Capture the cell that displays the provided text and extract its [x, y] central coordinate. 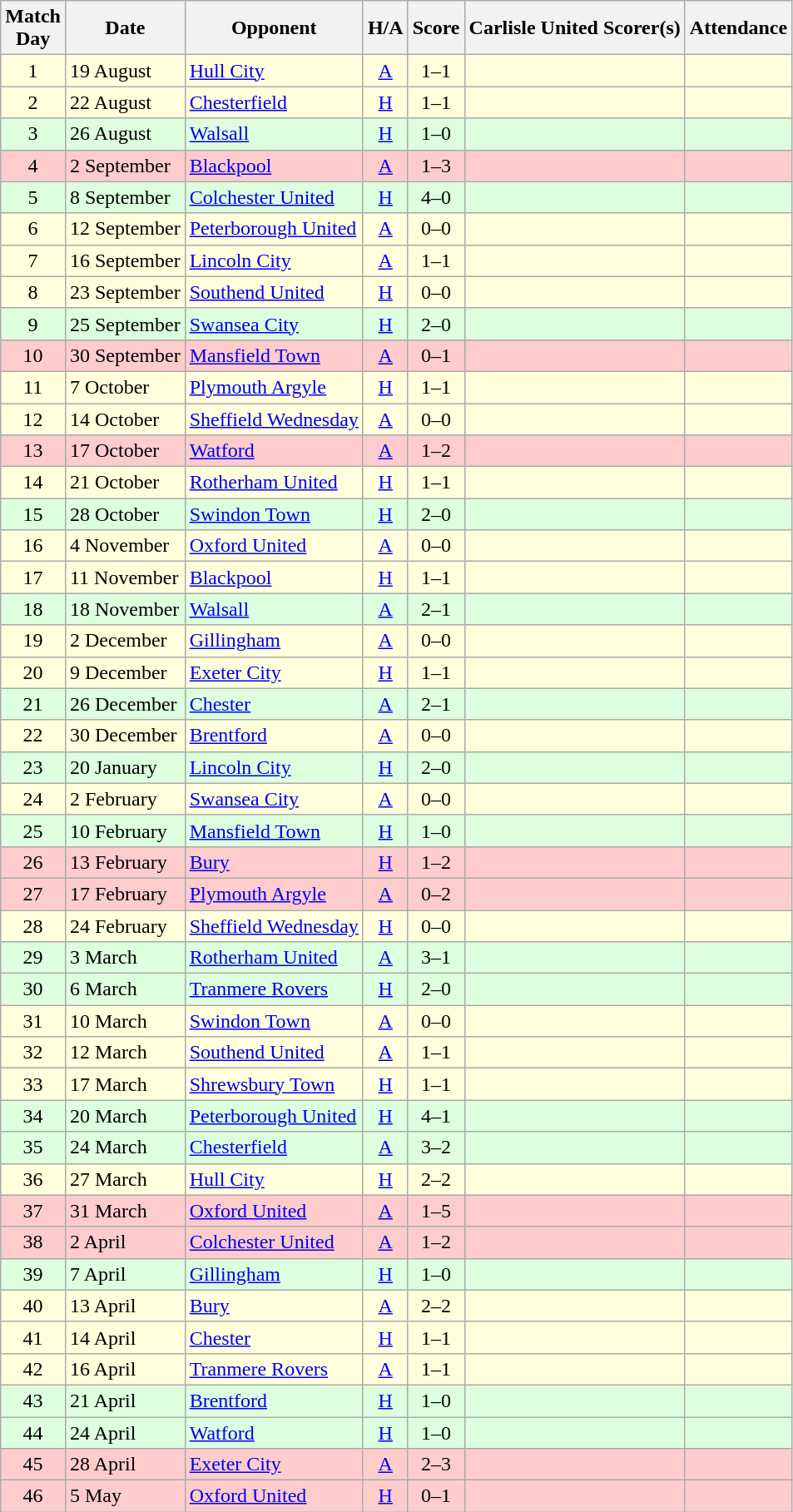
28 [33, 926]
25 [33, 830]
Opponent [274, 28]
10 [33, 355]
3 March [125, 958]
7 October [125, 387]
20 March [125, 1116]
16 September [125, 260]
21 [33, 704]
13 April [125, 1306]
24 [33, 799]
24 April [125, 1432]
18 November [125, 609]
24 February [125, 926]
0–2 [436, 894]
30 [33, 989]
6 March [125, 989]
20 January [125, 767]
30 December [125, 736]
Match Day [33, 28]
34 [33, 1116]
28 October [125, 514]
42 [33, 1369]
18 [33, 609]
21 October [125, 483]
2 February [125, 799]
11 November [125, 578]
16 April [125, 1369]
6 [33, 229]
37 [33, 1211]
H/A [385, 28]
16 [33, 546]
10 March [125, 1021]
43 [33, 1400]
26 [33, 862]
1–5 [436, 1211]
36 [33, 1179]
8 September [125, 197]
12 September [125, 229]
10 February [125, 830]
7 April [125, 1274]
44 [33, 1432]
3–2 [436, 1148]
1–3 [436, 166]
12 [33, 419]
26 August [125, 134]
22 August [125, 102]
17 October [125, 451]
22 [33, 736]
32 [33, 1053]
8 [33, 292]
26 December [125, 704]
23 September [125, 292]
41 [33, 1337]
Carlisle United Scorer(s) [574, 28]
30 September [125, 355]
46 [33, 1496]
14 April [125, 1337]
24 March [125, 1148]
28 April [125, 1465]
2–3 [436, 1465]
17 March [125, 1084]
15 [33, 514]
40 [33, 1306]
11 [33, 387]
45 [33, 1465]
38 [33, 1242]
13 February [125, 862]
2 [33, 102]
29 [33, 958]
4–1 [436, 1116]
5 [33, 197]
17 February [125, 894]
19 [33, 641]
9 December [125, 672]
Score [436, 28]
9 [33, 324]
3–1 [436, 958]
21 April [125, 1400]
Date [125, 28]
4 [33, 166]
17 [33, 578]
14 October [125, 419]
31 March [125, 1211]
2 December [125, 641]
19 August [125, 71]
33 [33, 1084]
5 May [125, 1496]
27 [33, 894]
25 September [125, 324]
4 November [125, 546]
20 [33, 672]
39 [33, 1274]
Shrewsbury Town [274, 1084]
1 [33, 71]
2 September [125, 166]
7 [33, 260]
12 March [125, 1053]
35 [33, 1148]
23 [33, 767]
2 April [125, 1242]
Attendance [738, 28]
3 [33, 134]
27 March [125, 1179]
4–0 [436, 197]
13 [33, 451]
31 [33, 1021]
14 [33, 483]
